Detect which cell encompasses the target text, then output its [X, Y] center coordinate. 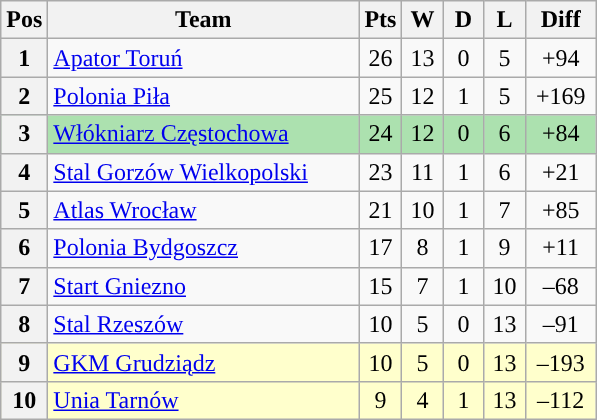
21 [380, 210]
2 [24, 96]
–68 [560, 286]
D [464, 20]
15 [380, 286]
+84 [560, 134]
Stal Rzeszów [204, 324]
17 [380, 248]
3 [24, 134]
26 [380, 58]
+21 [560, 172]
L [504, 20]
25 [380, 96]
Apator Toruń [204, 58]
Włókniarz Częstochowa [204, 134]
23 [380, 172]
Team [204, 20]
Diff [560, 20]
Unia Tarnów [204, 400]
–193 [560, 362]
Start Gniezno [204, 286]
11 [422, 172]
–112 [560, 400]
GKM Grudziądz [204, 362]
+11 [560, 248]
–91 [560, 324]
Pos [24, 20]
Pts [380, 20]
+85 [560, 210]
24 [380, 134]
Polonia Bydgoszcz [204, 248]
W [422, 20]
+169 [560, 96]
Stal Gorzów Wielkopolski [204, 172]
+94 [560, 58]
Atlas Wrocław [204, 210]
Polonia Piła [204, 96]
